Pinpoint the cell where the given text exists, returning its (x, y) midpoint coordinate. 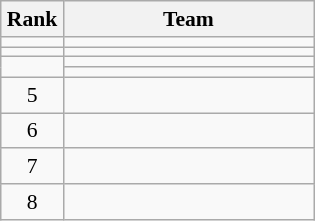
Rank (32, 19)
6 (32, 131)
Team (188, 19)
8 (32, 202)
7 (32, 167)
5 (32, 95)
